Find where the given text appears and provide that cell's center as (x, y) coordinate. 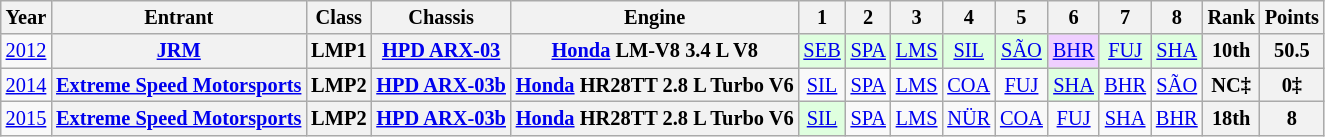
4 (968, 17)
Chassis (440, 17)
0‡ (1292, 85)
Honda LM-V8 3.4 L V8 (655, 51)
Year (26, 17)
Class (338, 17)
1 (822, 17)
18th (1232, 118)
Entrant (178, 17)
50.5 (1292, 51)
Engine (655, 17)
6 (1074, 17)
Points (1292, 17)
5 (1022, 17)
LMP1 (338, 51)
7 (1125, 17)
3 (917, 17)
NÜR (968, 118)
NC‡ (1232, 85)
10th (1232, 51)
2014 (26, 85)
HPD ARX-03 (440, 51)
JRM (178, 51)
2 (868, 17)
2015 (26, 118)
2012 (26, 51)
Rank (1232, 17)
SEB (822, 51)
